Detect which cell encompasses the target text, then output its [X, Y] center coordinate. 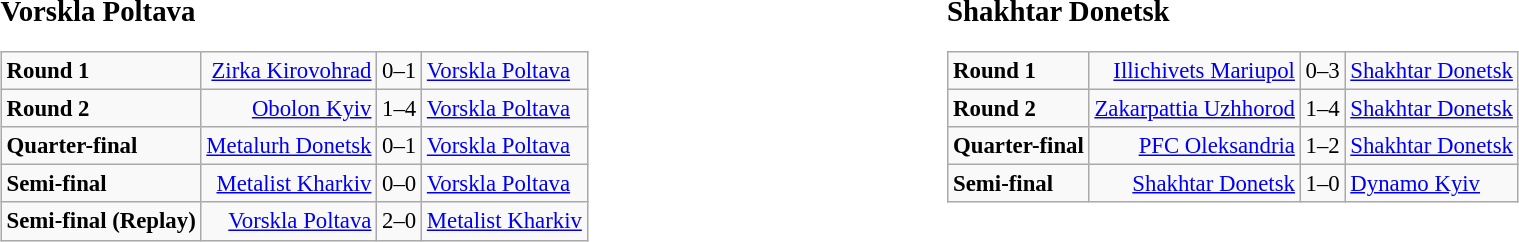
Semi-final (Replay) [101, 221]
Zakarpattia Uzhhorod [1194, 109]
1–0 [1322, 184]
0–0 [400, 184]
Dynamo Kyiv [1432, 184]
0–3 [1322, 71]
Illichivets Mariupol [1194, 71]
PFC Oleksandria [1194, 146]
2–0 [400, 221]
Obolon Kyiv [289, 109]
Zirka Kirovohrad [289, 71]
1–2 [1322, 146]
Metalurh Donetsk [289, 146]
